Pinpoint the cell where the given text exists, returning its [X, Y] midpoint coordinate. 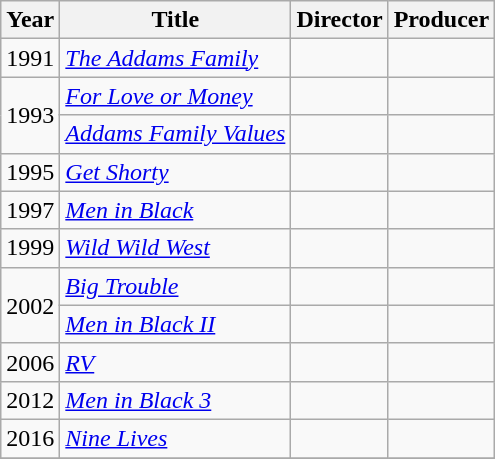
1995 [30, 172]
Producer [442, 20]
Director [340, 20]
2002 [30, 305]
Get Shorty [176, 172]
Year [30, 20]
Men in Black II [176, 324]
2012 [30, 400]
Men in Black 3 [176, 400]
Nine Lives [176, 438]
Addams Family Values [176, 134]
RV [176, 362]
1991 [30, 58]
Title [176, 20]
The Addams Family [176, 58]
For Love or Money [176, 96]
1999 [30, 248]
2006 [30, 362]
2016 [30, 438]
1997 [30, 210]
Wild Wild West [176, 248]
Men in Black [176, 210]
1993 [30, 115]
Big Trouble [176, 286]
